Find where the given text appears and provide that cell's center as (x, y) coordinate. 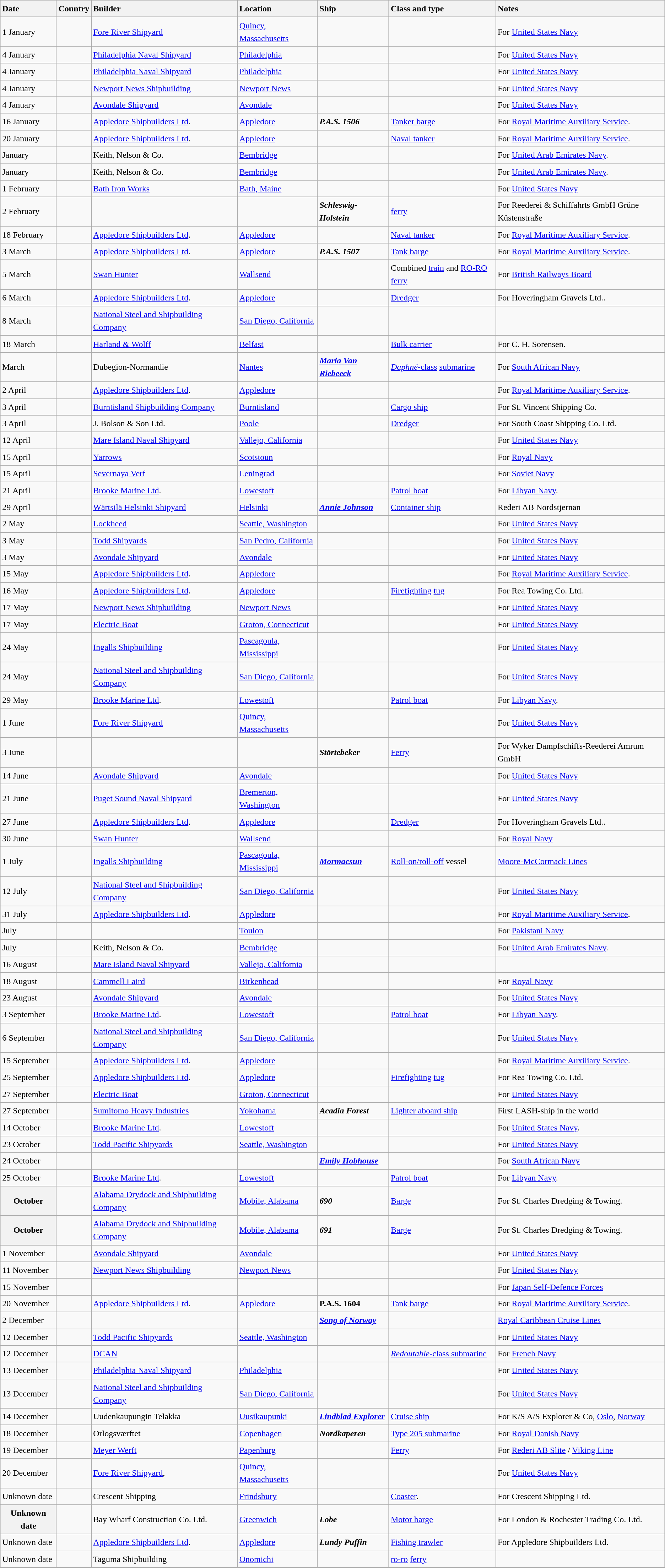
12 April (28, 440)
23 August (28, 998)
Motor barge (442, 1519)
For Rederi AB Slite / Viking Line (580, 1450)
Country (74, 9)
Todd Shipyards (164, 541)
For Soviet Navy (580, 474)
Papenburg (277, 1450)
P.A.S. 1604 (353, 1303)
Meyer Werft (164, 1450)
Maria Van Riebeeck (353, 367)
18 August (28, 981)
24 October (28, 1161)
31 July (28, 914)
2 April (28, 390)
Ship (353, 9)
Frindsbury (277, 1497)
Severnaya Verf (164, 474)
1 January (28, 32)
Nantes (277, 367)
Date (28, 9)
Sumitomo Heavy Industries (164, 1111)
Cargo ship (442, 407)
Bremerton, Washington (277, 798)
14 October (28, 1127)
For K/S A/S Explorer & Co, Oslo, Norway (580, 1416)
15 November (28, 1287)
P.A.S. 1507 (353, 251)
Lundy Puffin (353, 1543)
For British Railways Board (580, 275)
691 (353, 1230)
March (28, 367)
For St. Vincent Shipping Co. (580, 407)
For Appledore Shipbuilders Ltd. (580, 1543)
25 September (28, 1078)
For Crescent Shipping Ltd. (580, 1497)
Helsinki (277, 507)
For Reederei & Schiffahrts GmbH Grüne Küstenstraße (580, 212)
Onomichi (277, 1559)
29 April (28, 507)
2 February (28, 212)
23 October (28, 1144)
Birkenhead (277, 981)
Bay Wharf Construction Co. Ltd. (164, 1519)
25 October (28, 1178)
15 September (28, 1060)
21 June (28, 798)
1 July (28, 862)
Poole (277, 423)
20 January (28, 139)
16 January (28, 121)
Lindblad Explorer (353, 1416)
Lighter aboard ship (442, 1111)
Greenwich (277, 1519)
Fishing trawler (442, 1543)
DCAN (164, 1354)
Fore River Shipyard, (164, 1473)
For French Navy (580, 1354)
Location (277, 9)
Uudenkaupungin Telakka (164, 1416)
1 February (28, 188)
For C. H. Sorensen. (580, 344)
3 March (28, 251)
18 February (28, 235)
Type 205 submarine (442, 1433)
Emily Hobhouse (353, 1161)
ro-ro ferry (442, 1559)
For Pakistani Navy (580, 931)
Rederi AB Nordstjernan (580, 507)
Roll-on/roll-off vessel (442, 862)
Coaster. (442, 1497)
J. Bolson & Son Ltd. (164, 423)
ferry (442, 212)
Wärtsilä Helsinki Shipyard (164, 507)
14 June (28, 776)
Puget Sound Naval Shipyard (164, 798)
For London & Rochester Trading Co. Ltd. (580, 1519)
14 December (28, 1416)
18 March (28, 344)
Toulon (277, 931)
1 November (28, 1254)
Harland & Wolff (164, 344)
For United States Navy. (580, 1127)
15 May (28, 574)
16 May (28, 591)
6 September (28, 1038)
Schleswig-Holstein (353, 212)
Orlogsværftet (164, 1433)
Container ship (442, 507)
Song of Norway (353, 1320)
Redoutable-class submarine (442, 1354)
20 November (28, 1303)
29 May (28, 700)
2 May (28, 523)
For South Coast Shipping Co. Ltd. (580, 423)
P.A.S. 1506 (353, 121)
Class and type (442, 9)
Annie Johnson (353, 507)
For Japan Self-Defence Forces (580, 1287)
Leningrad (277, 474)
Crescent Shipping (164, 1497)
Scotstoun (277, 457)
3 September (28, 1014)
6 March (28, 298)
11 November (28, 1270)
Mormacsun (353, 862)
Acadia Forest (353, 1111)
8 March (28, 321)
Moore-McCormack Lines (580, 862)
Cruise ship (442, 1416)
18 December (28, 1433)
Builder (164, 9)
3 June (28, 752)
19 December (28, 1450)
Lockheed (164, 523)
Taguma Shipbuilding (164, 1559)
Notes (580, 9)
Belfast (277, 344)
Royal Caribbean Cruise Lines (580, 1320)
690 (353, 1201)
Nordkaperen (353, 1433)
Bath, Maine (277, 188)
30 June (28, 838)
Combined train and RO-RO ferry (442, 275)
12 July (28, 891)
1 June (28, 723)
20 December (28, 1473)
21 April (28, 490)
16 August (28, 965)
Copenhagen (277, 1433)
Bulk carrier (442, 344)
For Wyker Dampfschiffs-Reederei Amrum GmbH (580, 752)
Uusikaupunki (277, 1416)
For Royal Danish Navy (580, 1433)
Dubegion-Normandie (164, 367)
Yarrows (164, 457)
Burntisland (277, 407)
Daphné-class submarine (442, 367)
Bath Iron Works (164, 188)
Cammell Laird (164, 981)
2 December (28, 1320)
Tanker barge (442, 121)
27 June (28, 822)
First LASH-ship in the world (580, 1111)
Lobe (353, 1519)
Yokohama (277, 1111)
Burntisland Shipbuilding Company (164, 407)
Störtebeker (353, 752)
5 March (28, 275)
San Pedro, California (277, 541)
